Capture the cell that displays the provided text and extract its (x, y) central coordinate. 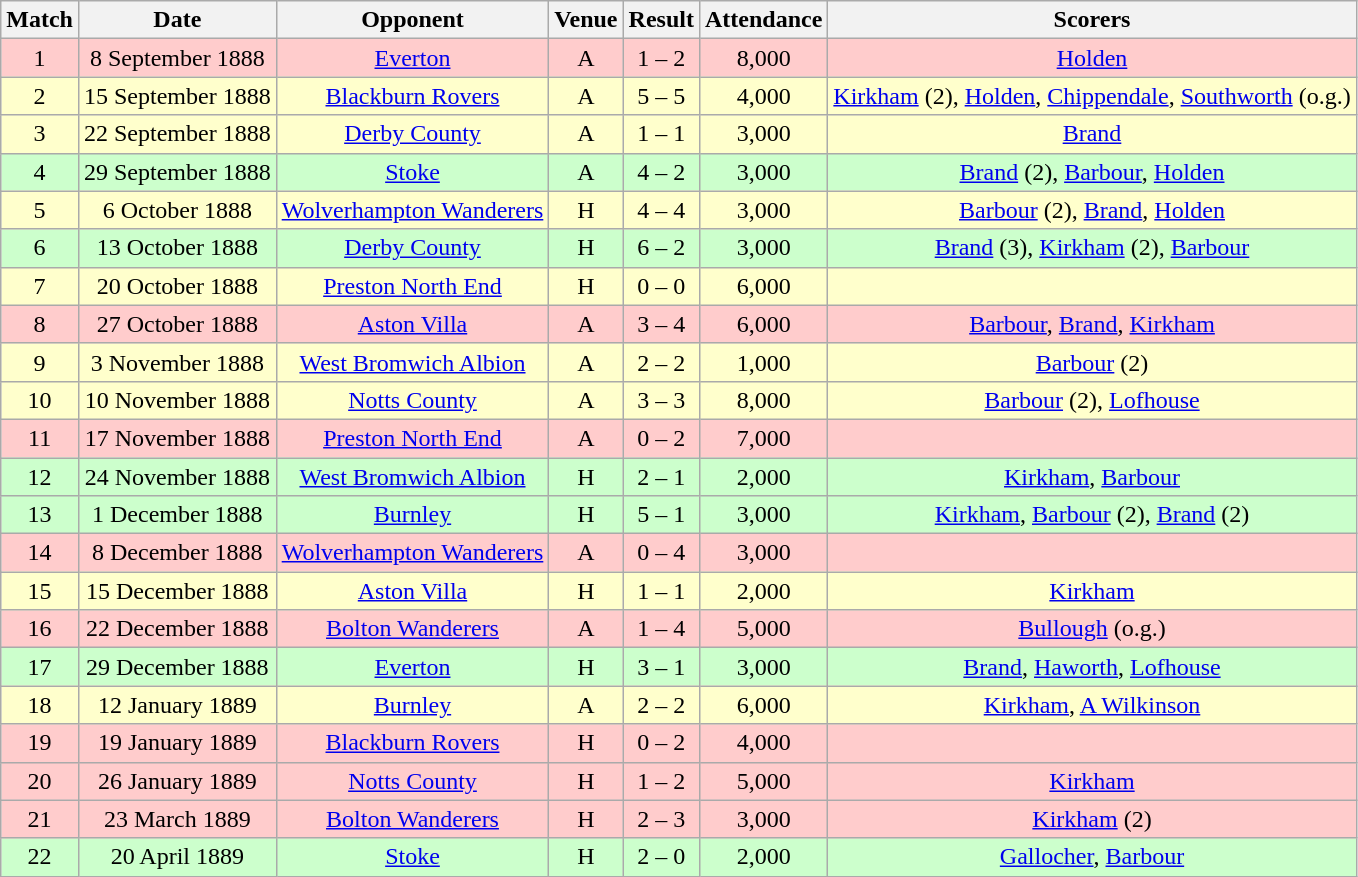
8 September 1888 (177, 58)
7,000 (763, 438)
12 January 1889 (177, 705)
Opponent (412, 20)
3 – 1 (661, 667)
6 October 1888 (177, 210)
23 March 1889 (177, 819)
Brand (2), Barbour, Holden (1092, 172)
8 (40, 324)
20 April 1889 (177, 857)
3 – 3 (661, 400)
Bullough (o.g.) (1092, 629)
1 (40, 58)
15 September 1888 (177, 96)
4 – 4 (661, 210)
0 – 0 (661, 286)
21 (40, 819)
1 – 4 (661, 629)
2 (40, 96)
Brand (3), Kirkham (2), Barbour (1092, 248)
6 – 2 (661, 248)
29 December 1888 (177, 667)
5 – 1 (661, 515)
Scorers (1092, 20)
8 December 1888 (177, 553)
11 (40, 438)
Barbour (2) (1092, 362)
13 October 1888 (177, 248)
Holden (1092, 58)
Kirkham, A Wilkinson (1092, 705)
15 (40, 591)
Kirkham, Barbour (2), Brand (2) (1092, 515)
13 (40, 515)
18 (40, 705)
Venue (586, 20)
14 (40, 553)
10 November 1888 (177, 400)
Brand (1092, 134)
3 (40, 134)
3 November 1888 (177, 362)
22 (40, 857)
10 (40, 400)
4 – 2 (661, 172)
27 October 1888 (177, 324)
22 September 1888 (177, 134)
Barbour (2), Lofhouse (1092, 400)
29 September 1888 (177, 172)
3 – 4 (661, 324)
17 November 1888 (177, 438)
15 December 1888 (177, 591)
0 – 4 (661, 553)
Kirkham (2) (1092, 819)
16 (40, 629)
1 December 1888 (177, 515)
Gallocher, Barbour (1092, 857)
17 (40, 667)
5 (40, 210)
Date (177, 20)
Brand, Haworth, Lofhouse (1092, 667)
2 – 3 (661, 819)
Result (661, 20)
22 December 1888 (177, 629)
Attendance (763, 20)
2 – 0 (661, 857)
9 (40, 362)
4 (40, 172)
20 October 1888 (177, 286)
Kirkham, Barbour (1092, 477)
20 (40, 781)
24 November 1888 (177, 477)
2 – 1 (661, 477)
19 January 1889 (177, 743)
19 (40, 743)
Barbour, Brand, Kirkham (1092, 324)
7 (40, 286)
26 January 1889 (177, 781)
6 (40, 248)
Match (40, 20)
Barbour (2), Brand, Holden (1092, 210)
5 – 5 (661, 96)
1,000 (763, 362)
Kirkham (2), Holden, Chippendale, Southworth (o.g.) (1092, 96)
12 (40, 477)
